Return [x, y] of the center of cell containing provided text 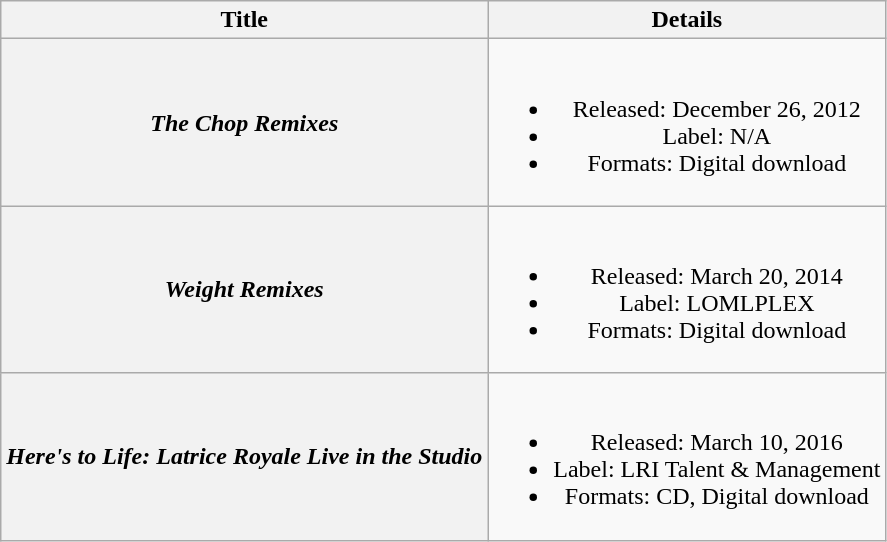
Here's to Life: Latrice Royale Live in the Studio [244, 456]
Released: March 20, 2014Label: LOMLPLEXFormats: Digital download [687, 290]
Released: March 10, 2016Label: LRI Talent & ManagementFormats: CD, Digital download [687, 456]
Weight Remixes [244, 290]
The Chop Remixes [244, 122]
Title [244, 20]
Released: December 26, 2012Label: N/AFormats: Digital download [687, 122]
Details [687, 20]
